Return the [X, Y] coordinate for the center point of the cell that contains the specified text.  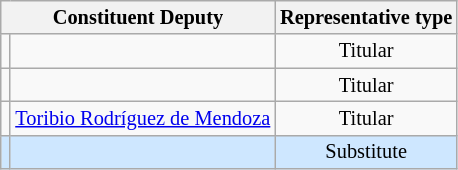
Toribio Rodríguez de Mendoza [142, 118]
Substitute [366, 152]
Constituent Deputy [138, 17]
Representative type [366, 17]
